Capture the cell that displays the provided text and extract its (X, Y) central coordinate. 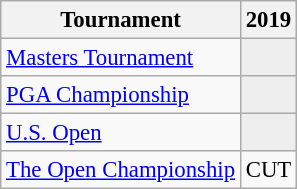
CUT (268, 170)
U.S. Open (121, 133)
PGA Championship (121, 95)
2019 (268, 20)
Masters Tournament (121, 58)
The Open Championship (121, 170)
Tournament (121, 20)
